Search for the cell housing the specified text and yield its [X, Y] center coordinate. 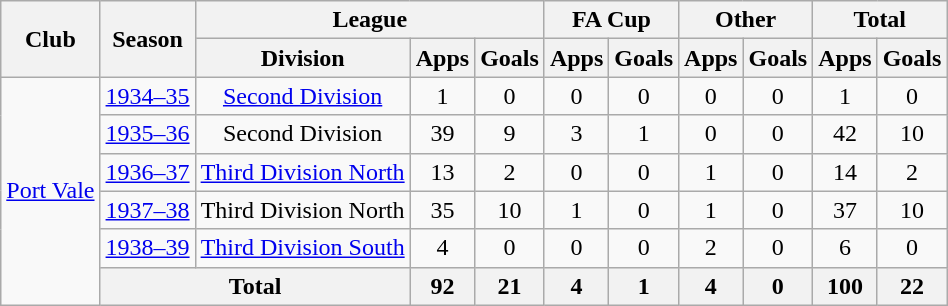
9 [510, 134]
1937–38 [148, 210]
35 [442, 210]
6 [845, 248]
42 [845, 134]
21 [510, 286]
92 [442, 286]
22 [912, 286]
100 [845, 286]
14 [845, 172]
FA Cup [611, 20]
1934–35 [148, 96]
Division [302, 58]
Other [746, 20]
Season [148, 39]
3 [576, 134]
39 [442, 134]
Club [50, 39]
Third Division South [302, 248]
13 [442, 172]
1938–39 [148, 248]
Port Vale [50, 191]
1936–37 [148, 172]
1935–36 [148, 134]
League [370, 20]
37 [845, 210]
